Provide the (x, y) coordinate of the cell's center where the given text is located.  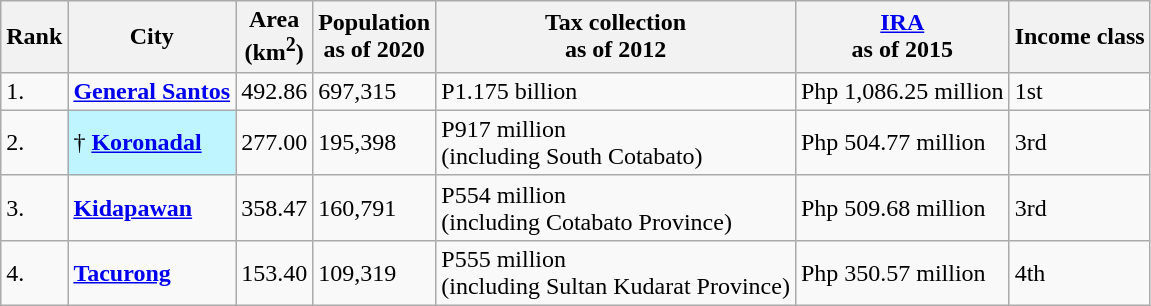
4th (1080, 272)
3. (34, 208)
697,315 (374, 91)
Populationas of 2020 (374, 37)
Area(km2) (274, 37)
P554 million(including Cotabato Province) (616, 208)
Rank (34, 37)
Php 1,086.25 million (902, 91)
IRAas of 2015 (902, 37)
Php 509.68 million (902, 208)
195,398 (374, 142)
109,319 (374, 272)
1. (34, 91)
Tacurong (152, 272)
P917 million(including South Cotabato) (616, 142)
Kidapawan (152, 208)
P555 million(including Sultan Kudarat Province) (616, 272)
358.47 (274, 208)
† Koronadal (152, 142)
P1.175 billion (616, 91)
Income class (1080, 37)
1st (1080, 91)
Php 504.77 million (902, 142)
160,791 (374, 208)
General Santos (152, 91)
4. (34, 272)
153.40 (274, 272)
Tax collectionas of 2012 (616, 37)
2. (34, 142)
492.86 (274, 91)
Php 350.57 million (902, 272)
City (152, 37)
277.00 (274, 142)
